Output the [X, Y] coordinate of the center of the cell containing the given text.  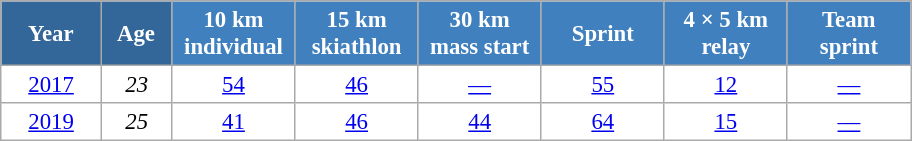
55 [602, 85]
64 [602, 122]
54 [234, 85]
30 km mass start [480, 34]
2017 [52, 85]
Age [136, 34]
10 km individual [234, 34]
23 [136, 85]
25 [136, 122]
4 × 5 km relay [726, 34]
Team sprint [848, 34]
Sprint [602, 34]
2019 [52, 122]
15 km skiathlon [356, 34]
Year [52, 34]
41 [234, 122]
44 [480, 122]
15 [726, 122]
12 [726, 85]
